Provide the (X, Y) coordinate of the cell's center where the given text is located.  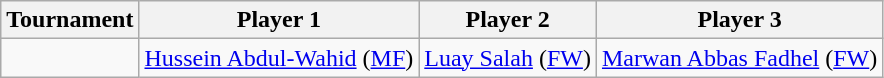
Player 3 (739, 20)
Marwan Abbas Fadhel (FW) (739, 58)
Player 1 (279, 20)
Luay Salah (FW) (508, 58)
Tournament (70, 20)
Player 2 (508, 20)
Hussein Abdul-Wahid (MF) (279, 58)
